Provide the (X, Y) coordinate of the cell's center where the given text is located.  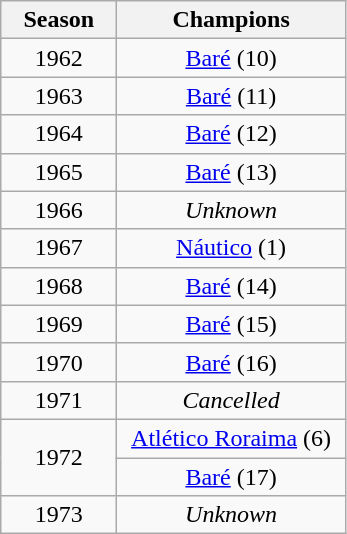
1965 (59, 172)
1966 (59, 210)
Baré (16) (232, 362)
Baré (12) (232, 134)
Baré (13) (232, 172)
Baré (15) (232, 324)
Cancelled (232, 400)
1968 (59, 286)
1971 (59, 400)
1973 (59, 515)
1969 (59, 324)
Baré (14) (232, 286)
1967 (59, 248)
1962 (59, 58)
1964 (59, 134)
1970 (59, 362)
Champions (232, 20)
Náutico (1) (232, 248)
Atlético Roraima (6) (232, 438)
1963 (59, 96)
1972 (59, 457)
Season (59, 20)
Baré (11) (232, 96)
Baré (10) (232, 58)
Baré (17) (232, 477)
